Output the (X, Y) coordinate of the center of the cell containing the given text.  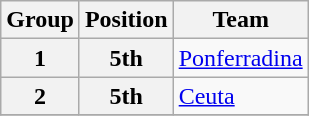
Position (126, 20)
Group (40, 20)
Team (240, 20)
2 (40, 96)
Ponferradina (240, 58)
1 (40, 58)
Ceuta (240, 96)
